Find where the given text appears and provide that cell's center as [X, Y] coordinate. 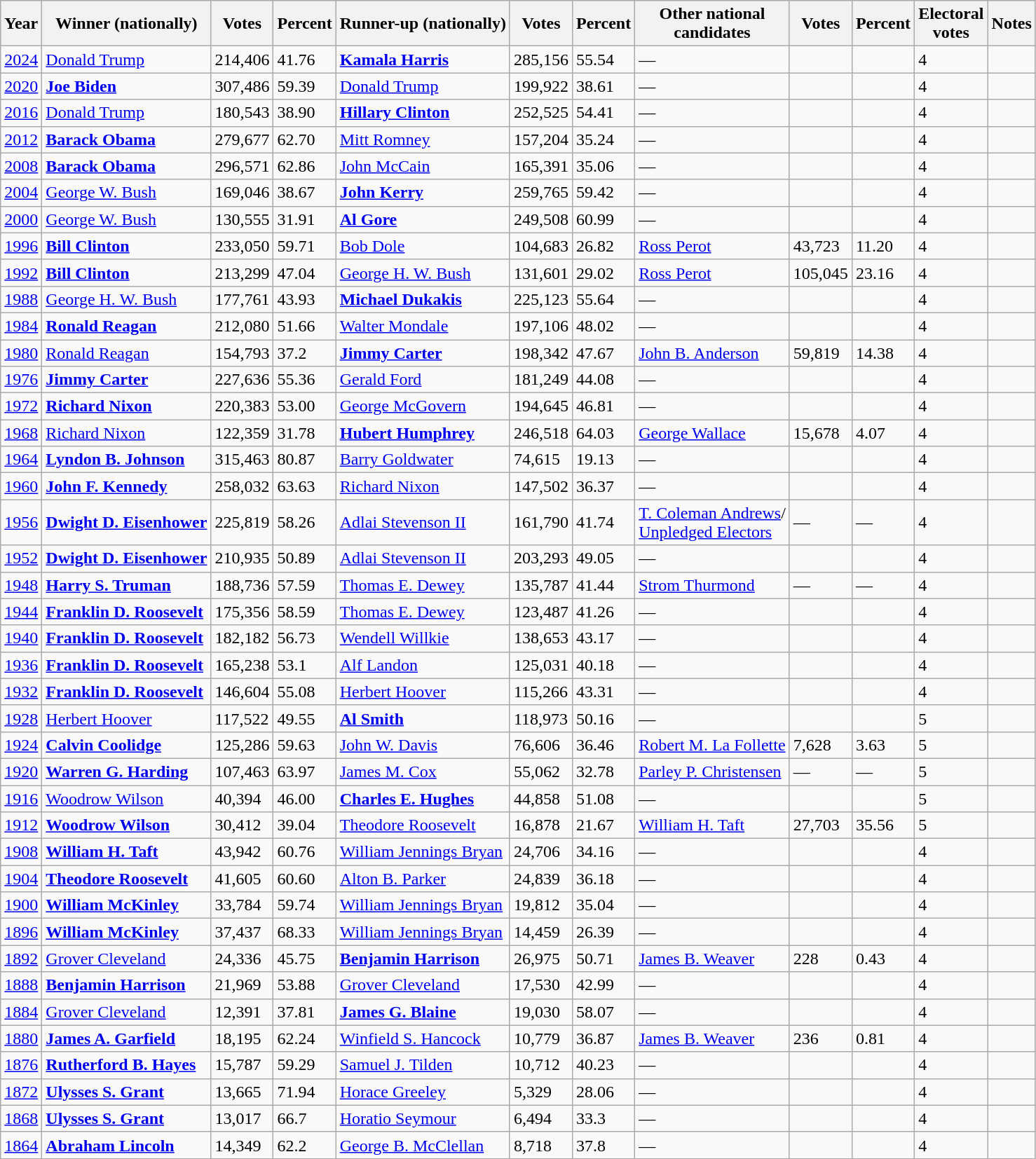
Hillary Clinton [423, 113]
63.97 [304, 771]
147,502 [541, 486]
47.04 [304, 273]
Gerald Ford [423, 380]
10,712 [541, 1065]
George B. McClellan [423, 1145]
62.86 [304, 166]
2020 [21, 86]
37.81 [304, 1012]
36.37 [603, 486]
26,975 [541, 959]
198,342 [541, 352]
58.59 [304, 612]
105,045 [820, 273]
246,518 [541, 433]
43.93 [304, 299]
38.67 [304, 193]
66.7 [304, 1118]
53.00 [304, 406]
131,601 [541, 273]
0.43 [883, 959]
259,765 [541, 193]
15,678 [820, 433]
249,508 [541, 219]
1960 [21, 486]
62.2 [304, 1145]
26.39 [603, 932]
14,349 [243, 1145]
115,266 [541, 692]
James A. Garfield [126, 1038]
Alf Landon [423, 665]
12,391 [243, 1012]
50.71 [603, 959]
55.54 [603, 60]
1868 [21, 1118]
212,080 [243, 326]
59,819 [820, 352]
35.24 [603, 139]
107,463 [243, 771]
46.00 [304, 798]
Samuel J. Tilden [423, 1065]
18,195 [243, 1038]
104,683 [541, 246]
15,787 [243, 1065]
53.88 [304, 985]
135,787 [541, 585]
28.06 [603, 1092]
John McCain [423, 166]
1936 [21, 665]
Winner (nationally) [126, 24]
55.36 [304, 380]
1988 [21, 299]
227,636 [243, 380]
Harry S. Truman [126, 585]
44.08 [603, 380]
1864 [21, 1145]
Warren G. Harding [126, 771]
252,525 [541, 113]
24,336 [243, 959]
41.76 [304, 60]
40.18 [603, 665]
157,204 [541, 139]
Winfield S. Hancock [423, 1038]
1920 [21, 771]
27,703 [820, 825]
36.87 [603, 1038]
1904 [21, 879]
1916 [21, 798]
43,942 [243, 852]
38.61 [603, 86]
64.03 [603, 433]
31.78 [304, 433]
41.26 [603, 612]
169,046 [243, 193]
1924 [21, 745]
2016 [21, 113]
228 [820, 959]
11.20 [883, 246]
2008 [21, 166]
James M. Cox [423, 771]
10,779 [541, 1038]
Barry Goldwater [423, 460]
60.60 [304, 879]
42.99 [603, 985]
Al Gore [423, 219]
44,858 [541, 798]
118,973 [541, 718]
138,653 [541, 638]
37.2 [304, 352]
307,486 [243, 86]
53.1 [304, 665]
296,571 [243, 166]
Horace Greeley [423, 1092]
43,723 [820, 246]
258,032 [243, 486]
41.44 [603, 585]
19.13 [603, 460]
16,878 [541, 825]
23.16 [883, 273]
1996 [21, 246]
1952 [21, 558]
74,615 [541, 460]
1880 [21, 1038]
225,819 [243, 523]
Bob Dole [423, 246]
236 [820, 1038]
33.3 [603, 1118]
54.41 [603, 113]
33,784 [243, 905]
154,793 [243, 352]
1972 [21, 406]
194,645 [541, 406]
55,062 [541, 771]
48.02 [603, 326]
James G. Blaine [423, 1012]
24,839 [541, 879]
2000 [21, 219]
43.17 [603, 638]
2024 [21, 60]
122,359 [243, 433]
117,522 [243, 718]
175,356 [243, 612]
130,555 [243, 219]
1884 [21, 1012]
Robert M. La Follette [712, 745]
Rutherford B. Hayes [126, 1065]
285,156 [541, 60]
6,494 [541, 1118]
210,935 [243, 558]
35.04 [603, 905]
57.59 [304, 585]
John Kerry [423, 193]
39.04 [304, 825]
36.46 [603, 745]
40.23 [603, 1065]
47.67 [603, 352]
14.38 [883, 352]
George Wallace [712, 433]
36.18 [603, 879]
56.73 [304, 638]
26.82 [603, 246]
Horatio Seymour [423, 1118]
Joe Biden [126, 86]
2004 [21, 193]
Michael Dukakis [423, 299]
58.26 [304, 523]
60.99 [603, 219]
1976 [21, 380]
1932 [21, 692]
14,459 [541, 932]
John B. Anderson [712, 352]
62.70 [304, 139]
59.71 [304, 246]
19,812 [541, 905]
31.91 [304, 219]
55.08 [304, 692]
Runner-up (nationally) [423, 24]
24,706 [541, 852]
37.8 [603, 1145]
8,718 [541, 1145]
125,031 [541, 665]
43.31 [603, 692]
182,182 [243, 638]
225,123 [541, 299]
Alton B. Parker [423, 879]
1888 [21, 985]
John F. Kennedy [126, 486]
220,383 [243, 406]
55.64 [603, 299]
4.07 [883, 433]
37,437 [243, 932]
50.16 [603, 718]
19,030 [541, 1012]
Walter Mondale [423, 326]
Electoralvotes [951, 24]
0.81 [883, 1038]
123,487 [541, 612]
315,463 [243, 460]
T. Coleman Andrews/Unpledged Electors [712, 523]
60.76 [304, 852]
13,017 [243, 1118]
62.24 [304, 1038]
1984 [21, 326]
30,412 [243, 825]
1964 [21, 460]
197,106 [541, 326]
1896 [21, 932]
180,543 [243, 113]
1928 [21, 718]
188,736 [243, 585]
Hubert Humphrey [423, 433]
1956 [21, 523]
Charles E. Hughes [423, 798]
214,406 [243, 60]
46.81 [603, 406]
165,238 [243, 665]
3.63 [883, 745]
181,249 [541, 380]
45.75 [304, 959]
1892 [21, 959]
Kamala Harris [423, 60]
49.05 [603, 558]
1980 [21, 352]
1912 [21, 825]
59.42 [603, 193]
125,286 [243, 745]
Parley P. Christensen [712, 771]
50.89 [304, 558]
59.29 [304, 1065]
Notes [1011, 24]
80.87 [304, 460]
58.07 [603, 1012]
40,394 [243, 798]
21.67 [603, 825]
Mitt Romney [423, 139]
1908 [21, 852]
Strom Thurmond [712, 585]
34.16 [603, 852]
59.63 [304, 745]
7,628 [820, 745]
49.55 [304, 718]
Year [21, 24]
29.02 [603, 273]
1992 [21, 273]
161,790 [541, 523]
76,606 [541, 745]
59.39 [304, 86]
35.06 [603, 166]
165,391 [541, 166]
41,605 [243, 879]
17,530 [541, 985]
41.74 [603, 523]
Lyndon B. Johnson [126, 460]
George McGovern [423, 406]
213,299 [243, 273]
1944 [21, 612]
38.90 [304, 113]
Al Smith [423, 718]
51.66 [304, 326]
71.94 [304, 1092]
177,761 [243, 299]
233,050 [243, 246]
Calvin Coolidge [126, 745]
1948 [21, 585]
2012 [21, 139]
59.74 [304, 905]
203,293 [541, 558]
Wendell Willkie [423, 638]
51.08 [603, 798]
68.33 [304, 932]
Abraham Lincoln [126, 1145]
21,969 [243, 985]
John W. Davis [423, 745]
1876 [21, 1065]
1968 [21, 433]
279,677 [243, 139]
Other nationalcandidates [712, 24]
146,604 [243, 692]
32.78 [603, 771]
1872 [21, 1092]
1940 [21, 638]
63.63 [304, 486]
5,329 [541, 1092]
35.56 [883, 825]
199,922 [541, 86]
1900 [21, 905]
13,665 [243, 1092]
